Identify which cell holds the provided text, then report its (x, y) central coordinate. 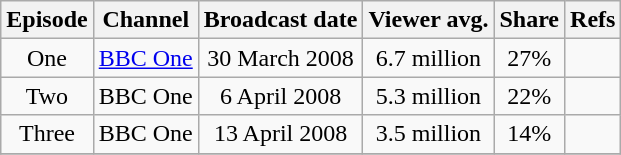
Broadcast date (280, 20)
3.5 million (428, 134)
6 April 2008 (280, 96)
Refs (593, 20)
27% (530, 58)
Share (530, 20)
5.3 million (428, 96)
30 March 2008 (280, 58)
14% (530, 134)
Three (47, 134)
Channel (146, 20)
One (47, 58)
Two (47, 96)
13 April 2008 (280, 134)
Viewer avg. (428, 20)
Episode (47, 20)
22% (530, 96)
6.7 million (428, 58)
